Return the (X, Y) coordinate for the center point of the cell that contains the specified text.  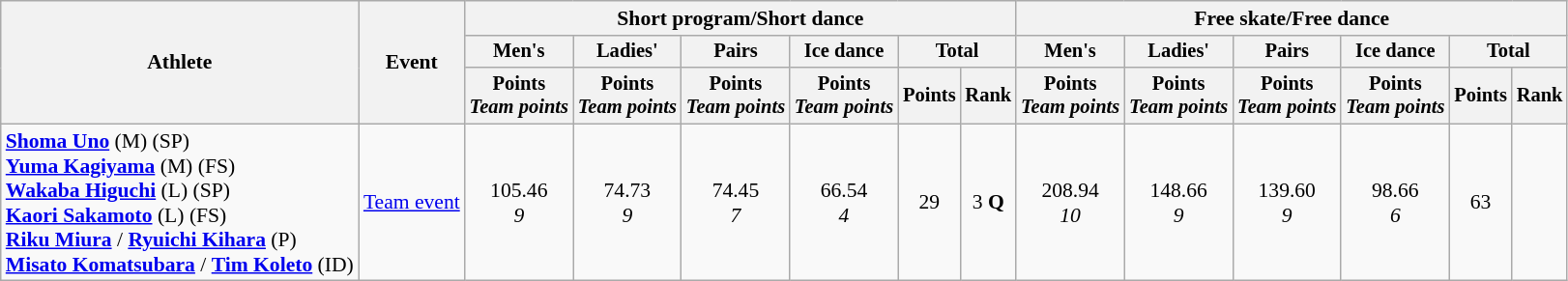
208.9410 (1070, 203)
105.469 (519, 203)
74.739 (627, 203)
74.457 (736, 203)
Short program/Short dance (740, 18)
Free skate/Free dance (1292, 18)
Athlete (180, 62)
3 Q (988, 203)
98.666 (1395, 203)
29 (929, 203)
Team event (412, 203)
63 (1480, 203)
66.544 (844, 203)
139.609 (1287, 203)
Event (412, 62)
148.669 (1178, 203)
